Determine the [x, y] coordinate at the center of the cell enclosing the given text.  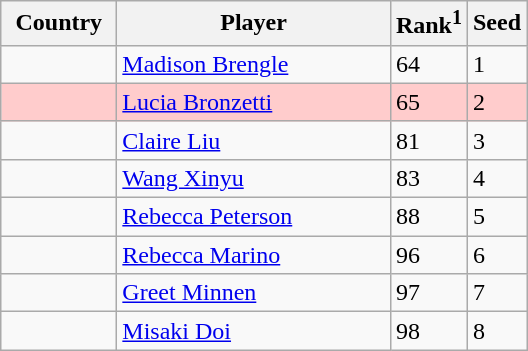
4 [496, 178]
6 [496, 255]
1 [496, 64]
64 [428, 64]
96 [428, 255]
Wang Xinyu [254, 178]
65 [428, 102]
5 [496, 217]
8 [496, 331]
98 [428, 331]
3 [496, 140]
Country [59, 24]
Greet Minnen [254, 293]
97 [428, 293]
81 [428, 140]
2 [496, 102]
Misaki Doi [254, 331]
83 [428, 178]
Rebecca Peterson [254, 217]
88 [428, 217]
Claire Liu [254, 140]
Rank1 [428, 24]
Player [254, 24]
Seed [496, 24]
Rebecca Marino [254, 255]
7 [496, 293]
Lucia Bronzetti [254, 102]
Madison Brengle [254, 64]
